Detect which cell encompasses the target text, then output its [x, y] center coordinate. 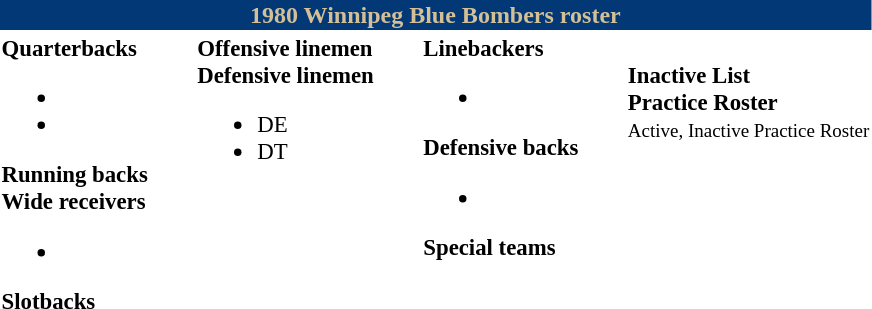
1980 Winnipeg Blue Bombers roster [436, 15]
